Return the (X, Y) coordinate for the center point of the cell that contains the specified text.  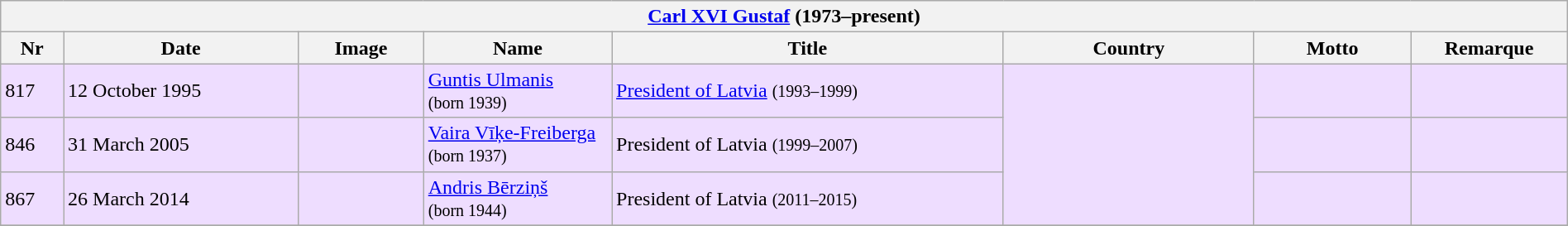
President of Latvia (1993–1999) (808, 91)
Remarque (1489, 48)
Country (1128, 48)
Vaira Vīķe-Freiberga (born 1937) (518, 144)
Motto (1331, 48)
Image (361, 48)
26 March 2014 (181, 199)
Guntis Ulmanis (born 1939) (518, 91)
817 (32, 91)
Andris Bērziņš (born 1944) (518, 199)
Name (518, 48)
846 (32, 144)
Date (181, 48)
President of Latvia (1999–2007) (808, 144)
12 October 1995 (181, 91)
867 (32, 199)
Carl XVI Gustaf (1973–present) (784, 17)
President of Latvia (2011–2015) (808, 199)
31 March 2005 (181, 144)
Nr (32, 48)
Title (808, 48)
